Extract the (x, y) coordinate from the center of the cell holding the provided text.  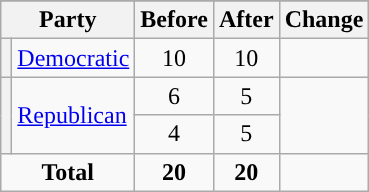
Democratic (74, 58)
4 (174, 134)
Change (324, 20)
Party (68, 20)
After (246, 20)
Before (174, 20)
6 (174, 96)
Total (68, 172)
Republican (74, 115)
